Scan for the cell matching the given text and deliver its (X, Y) coordinate at center. 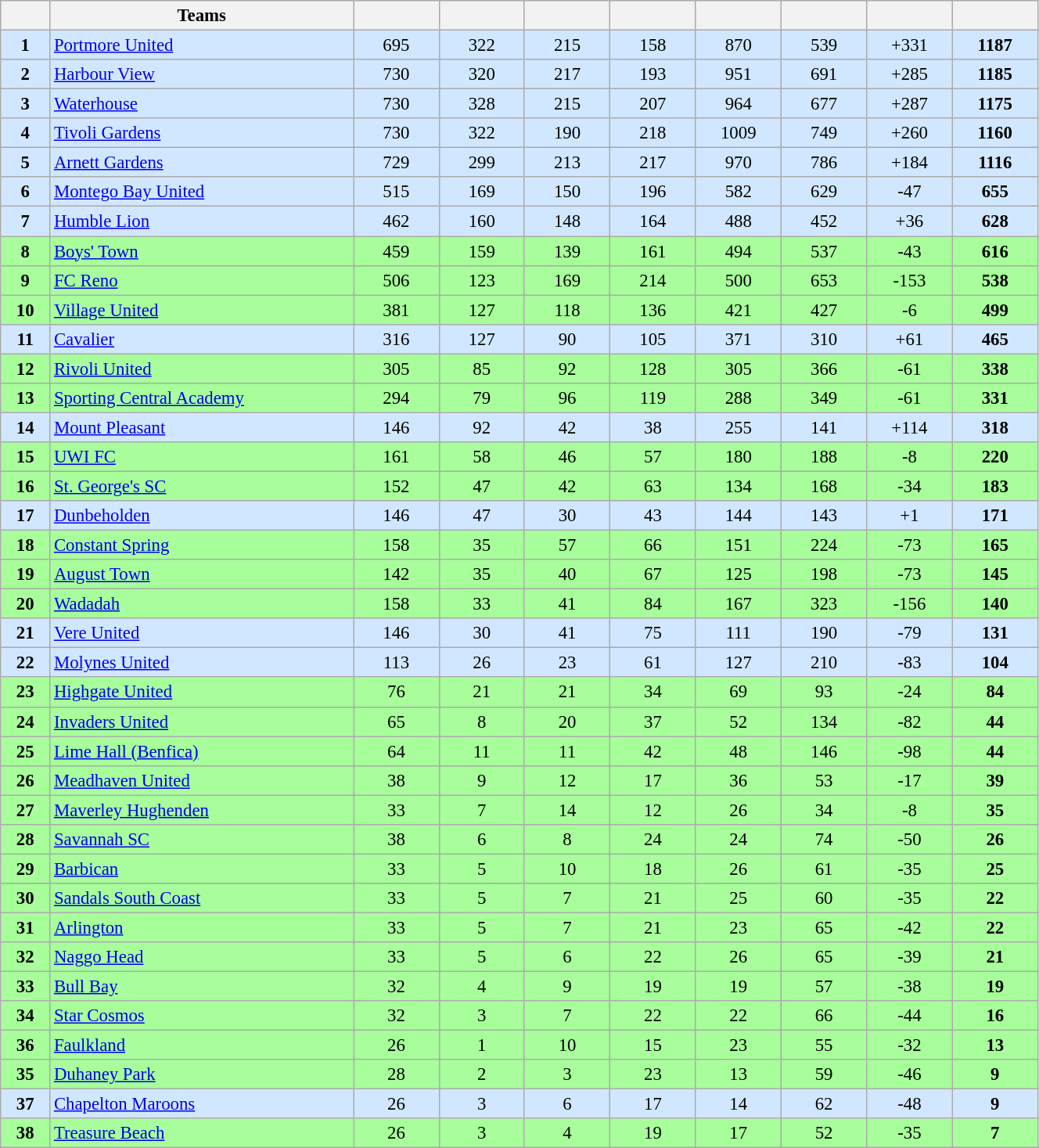
67 (653, 574)
Molynes United (202, 663)
Waterhouse (202, 104)
Village United (202, 310)
113 (396, 663)
366 (823, 369)
749 (823, 133)
141 (823, 427)
Meadhaven United (202, 780)
UWI FC (202, 457)
Humble Lion (202, 221)
+36 (909, 221)
160 (482, 221)
123 (482, 280)
-17 (909, 780)
159 (482, 251)
142 (396, 574)
616 (995, 251)
537 (823, 251)
Tivoli Gardens (202, 133)
Arlington (202, 927)
328 (482, 104)
Constant Spring (202, 545)
196 (653, 192)
75 (653, 633)
459 (396, 251)
Duhaney Park (202, 1074)
-32 (909, 1045)
729 (396, 163)
143 (823, 516)
164 (653, 221)
105 (653, 339)
145 (995, 574)
125 (739, 574)
349 (823, 398)
31 (25, 927)
951 (739, 74)
Sporting Central Academy (202, 398)
144 (739, 516)
Lime Hall (Benfica) (202, 751)
93 (823, 693)
318 (995, 427)
Sandals South Coast (202, 898)
+184 (909, 163)
323 (823, 604)
139 (566, 251)
494 (739, 251)
870 (739, 45)
40 (566, 574)
-48 (909, 1104)
Highgate United (202, 693)
183 (995, 486)
1160 (995, 133)
+331 (909, 45)
316 (396, 339)
452 (823, 221)
152 (396, 486)
Vere United (202, 633)
60 (823, 898)
-46 (909, 1074)
Harbour View (202, 74)
220 (995, 457)
Savannah SC (202, 840)
Teams (202, 16)
27 (25, 810)
104 (995, 663)
786 (823, 163)
Portmore United (202, 45)
85 (482, 369)
294 (396, 398)
-50 (909, 840)
180 (739, 457)
1116 (995, 163)
Faulkland (202, 1045)
Mount Pleasant (202, 427)
-156 (909, 604)
111 (739, 633)
371 (739, 339)
198 (823, 574)
118 (566, 310)
964 (739, 104)
148 (566, 221)
-82 (909, 722)
St. George's SC (202, 486)
-44 (909, 1016)
-47 (909, 192)
427 (823, 310)
210 (823, 663)
310 (823, 339)
59 (823, 1074)
506 (396, 280)
Bull Bay (202, 987)
+287 (909, 104)
691 (823, 74)
Arnett Gardens (202, 163)
1187 (995, 45)
+114 (909, 427)
Montego Bay United (202, 192)
62 (823, 1104)
1185 (995, 74)
-98 (909, 751)
465 (995, 339)
167 (739, 604)
119 (653, 398)
151 (739, 545)
171 (995, 516)
76 (396, 693)
462 (396, 221)
Chapelton Maroons (202, 1104)
-24 (909, 693)
-43 (909, 251)
64 (396, 751)
653 (823, 280)
48 (739, 751)
Cavalier (202, 339)
-83 (909, 663)
193 (653, 74)
46 (566, 457)
58 (482, 457)
63 (653, 486)
970 (739, 163)
188 (823, 457)
-6 (909, 310)
488 (739, 221)
538 (995, 280)
+285 (909, 74)
131 (995, 633)
288 (739, 398)
Naggo Head (202, 957)
39 (995, 780)
150 (566, 192)
53 (823, 780)
-42 (909, 927)
Invaders United (202, 722)
128 (653, 369)
79 (482, 398)
Dunbeholden (202, 516)
165 (995, 545)
-39 (909, 957)
515 (396, 192)
August Town (202, 574)
381 (396, 310)
628 (995, 221)
1009 (739, 133)
338 (995, 369)
421 (739, 310)
74 (823, 840)
+61 (909, 339)
Star Cosmos (202, 1016)
+260 (909, 133)
Maverley Hughenden (202, 810)
331 (995, 398)
299 (482, 163)
213 (566, 163)
Boys' Town (202, 251)
224 (823, 545)
655 (995, 192)
43 (653, 516)
Barbican (202, 869)
-34 (909, 486)
539 (823, 45)
255 (739, 427)
90 (566, 339)
136 (653, 310)
499 (995, 310)
500 (739, 280)
52 (739, 722)
-38 (909, 987)
FC Reno (202, 280)
218 (653, 133)
214 (653, 280)
629 (823, 192)
Rivoli United (202, 369)
140 (995, 604)
582 (739, 192)
29 (25, 869)
207 (653, 104)
1175 (995, 104)
168 (823, 486)
55 (823, 1045)
69 (739, 693)
96 (566, 398)
320 (482, 74)
Wadadah (202, 604)
-153 (909, 280)
-79 (909, 633)
677 (823, 104)
+1 (909, 516)
695 (396, 45)
